Pinpoint the cell where the given text exists, returning its (X, Y) midpoint coordinate. 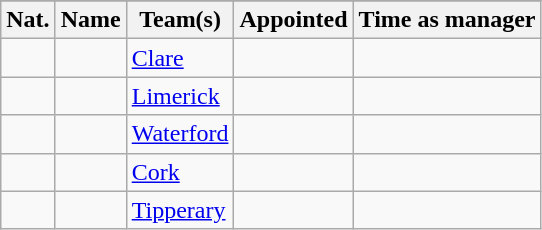
Name (90, 20)
Nat. (28, 20)
Waterford (180, 134)
Tipperary (180, 210)
Clare (180, 58)
Team(s) (180, 20)
Time as manager (447, 20)
Limerick (180, 96)
Appointed (294, 20)
Cork (180, 172)
